For the text-containing cell, return its midpoint in (x, y) coordinate format. 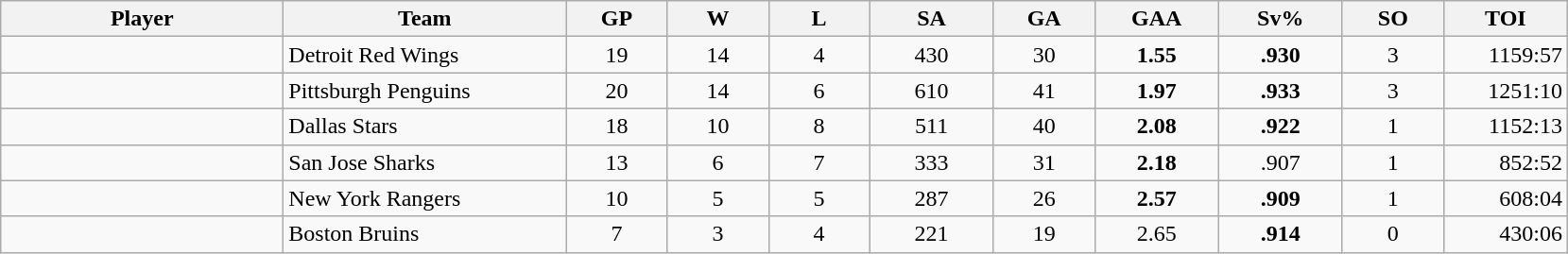
430:06 (1505, 234)
TOI (1505, 19)
.907 (1280, 162)
30 (1043, 55)
608:04 (1505, 198)
GAA (1157, 19)
13 (616, 162)
Boston Bruins (425, 234)
2.08 (1157, 127)
18 (616, 127)
.922 (1280, 127)
2.18 (1157, 162)
.914 (1280, 234)
511 (932, 127)
0 (1393, 234)
Sv% (1280, 19)
221 (932, 234)
SO (1393, 19)
41 (1043, 91)
1152:13 (1505, 127)
.930 (1280, 55)
610 (932, 91)
Team (425, 19)
2.65 (1157, 234)
1251:10 (1505, 91)
852:52 (1505, 162)
San Jose Sharks (425, 162)
Player (142, 19)
New York Rangers (425, 198)
GA (1043, 19)
20 (616, 91)
Pittsburgh Penguins (425, 91)
2.57 (1157, 198)
287 (932, 198)
SA (932, 19)
Dallas Stars (425, 127)
W (718, 19)
333 (932, 162)
40 (1043, 127)
1159:57 (1505, 55)
1.55 (1157, 55)
Detroit Red Wings (425, 55)
26 (1043, 198)
.909 (1280, 198)
GP (616, 19)
8 (818, 127)
1.97 (1157, 91)
31 (1043, 162)
L (818, 19)
.933 (1280, 91)
430 (932, 55)
